Detect which cell encompasses the target text, then output its [x, y] center coordinate. 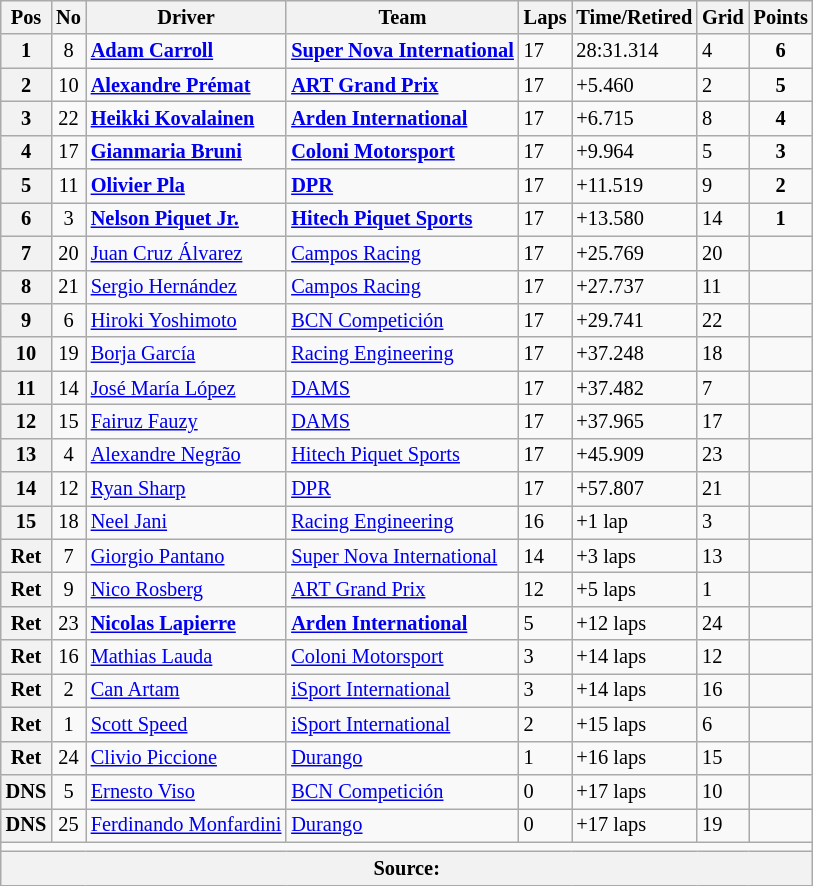
+25.769 [635, 253]
+45.909 [635, 455]
Adam Carroll [186, 51]
Time/Retired [635, 17]
Scott Speed [186, 724]
Gianmaria Bruni [186, 152]
Borja García [186, 354]
Points [781, 17]
Mathias Lauda [186, 657]
+37.482 [635, 388]
+1 lap [635, 522]
Hiroki Yoshimoto [186, 320]
+37.248 [635, 354]
Driver [186, 17]
Alexandre Prémat [186, 85]
Ryan Sharp [186, 489]
+57.807 [635, 489]
Fairuz Fauzy [186, 421]
+16 laps [635, 758]
+13.580 [635, 219]
Can Artam [186, 690]
Alexandre Negrão [186, 455]
José María López [186, 388]
Ernesto Viso [186, 791]
Sergio Hernández [186, 287]
Team [402, 17]
+37.965 [635, 421]
Nico Rosberg [186, 589]
Source: [407, 868]
Grid [723, 17]
Giorgio Pantano [186, 556]
+5.460 [635, 85]
Neel Jani [186, 522]
Heikki Kovalainen [186, 118]
Juan Cruz Álvarez [186, 253]
+9.964 [635, 152]
25 [68, 825]
+12 laps [635, 623]
+6.715 [635, 118]
Laps [546, 17]
Pos [26, 17]
+27.737 [635, 287]
Olivier Pla [186, 186]
+11.519 [635, 186]
+5 laps [635, 589]
No [68, 17]
+3 laps [635, 556]
+29.741 [635, 320]
Nelson Piquet Jr. [186, 219]
+15 laps [635, 724]
Ferdinando Monfardini [186, 825]
28:31.314 [635, 51]
Clivio Piccione [186, 758]
Nicolas Lapierre [186, 623]
